Identify which cell holds the provided text, then report its (X, Y) central coordinate. 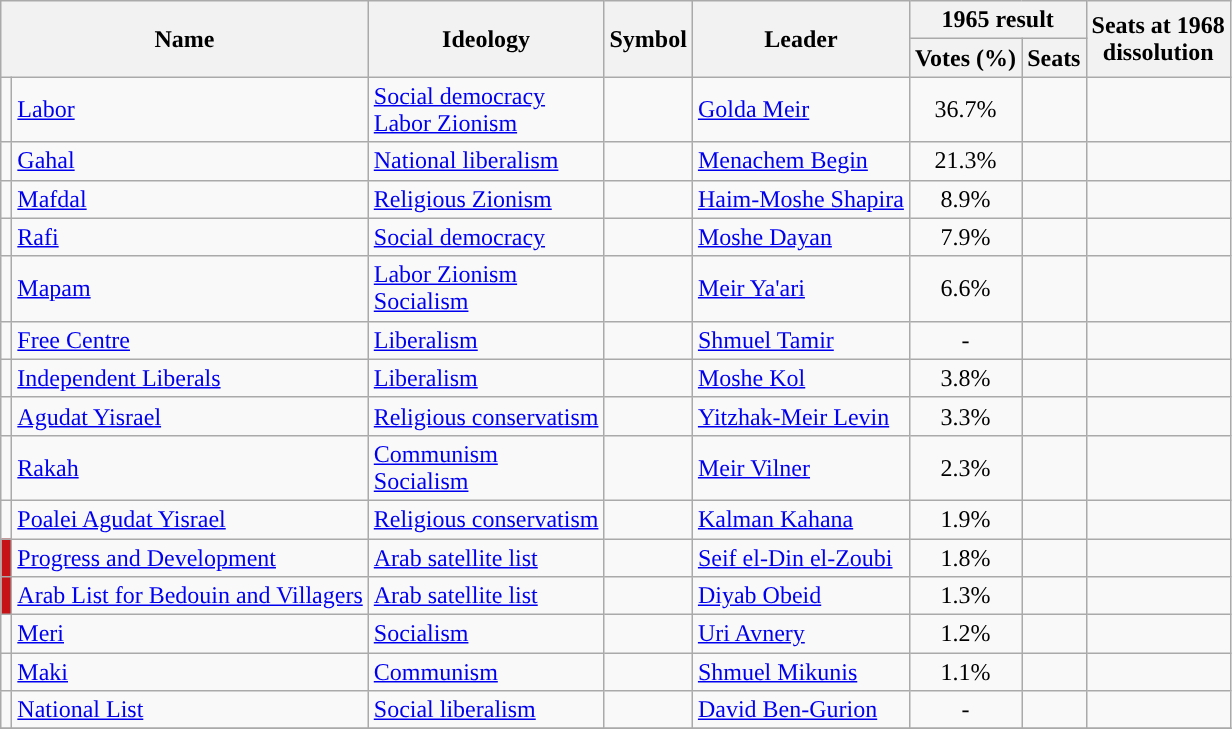
1.8% (965, 557)
8.9% (965, 199)
Rakah (190, 468)
Yitzhak-Meir Levin (800, 416)
36.7% (965, 110)
Seats (1054, 58)
1.9% (965, 519)
Seif el-Din el-Zoubi (800, 557)
Social democracy (486, 237)
Gahal (190, 161)
Labor (190, 110)
CommunismSocialism (486, 468)
Ideology (486, 39)
Menachem Begin (800, 161)
7.9% (965, 237)
Meir Vilner (800, 468)
Symbol (648, 39)
Progress and Development (190, 557)
Mafdal (190, 199)
Diyab Obeid (800, 596)
1.2% (965, 634)
2.3% (965, 468)
Free Centre (190, 340)
Name (185, 39)
Uri Avnery (800, 634)
Shmuel Tamir (800, 340)
Meri (190, 634)
21.3% (965, 161)
Meir Ya'ari (800, 288)
3.3% (965, 416)
Kalman Kahana (800, 519)
Leader (800, 39)
6.6% (965, 288)
Seats at 1968dissolution (1158, 39)
National List (190, 710)
Maki (190, 672)
Communism (486, 672)
Independent Liberals (190, 378)
David Ben-Gurion (800, 710)
Arab List for Bedouin and Villagers (190, 596)
1.3% (965, 596)
National liberalism (486, 161)
Social democracyLabor Zionism (486, 110)
Poalei Agudat Yisrael (190, 519)
1965 result (998, 20)
Agudat Yisrael (190, 416)
Shmuel Mikunis (800, 672)
Social liberalism (486, 710)
Socialism (486, 634)
Votes (%) (965, 58)
Rafi (190, 237)
Haim-Moshe Shapira (800, 199)
Moshe Kol (800, 378)
1.1% (965, 672)
Moshe Dayan (800, 237)
3.8% (965, 378)
Golda Meir (800, 110)
Labor ZionismSocialism (486, 288)
Religious Zionism (486, 199)
Mapam (190, 288)
